Pinpoint the cell where the given text exists, returning its (X, Y) midpoint coordinate. 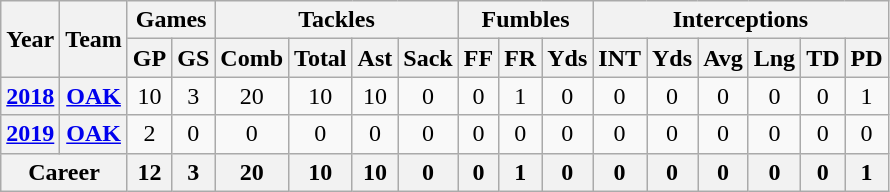
Career (64, 172)
12 (149, 172)
Tackles (336, 20)
Total (321, 58)
GS (194, 58)
INT (620, 58)
Avg (724, 58)
FF (478, 58)
2018 (30, 96)
Lng (774, 58)
Fumbles (526, 20)
Sack (428, 58)
GP (149, 58)
2 (149, 134)
Ast (375, 58)
Comb (252, 58)
PD (866, 58)
2019 (30, 134)
Year (30, 39)
FR (520, 58)
Team (94, 39)
Interceptions (740, 20)
TD (823, 58)
Games (170, 20)
